From the cell containing the given text, extract its center point as (X, Y) coordinate. 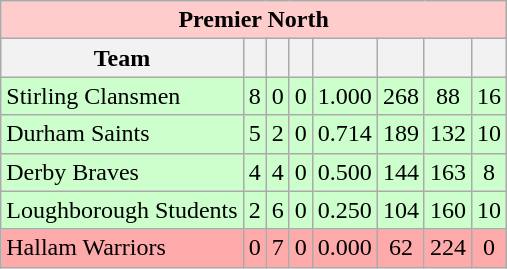
88 (448, 96)
0.250 (344, 210)
1.000 (344, 96)
Team (122, 58)
104 (400, 210)
6 (278, 210)
62 (400, 248)
0.000 (344, 248)
Hallam Warriors (122, 248)
16 (490, 96)
0.714 (344, 134)
Stirling Clansmen (122, 96)
224 (448, 248)
160 (448, 210)
Loughborough Students (122, 210)
189 (400, 134)
5 (254, 134)
Durham Saints (122, 134)
Premier North (254, 20)
268 (400, 96)
163 (448, 172)
144 (400, 172)
7 (278, 248)
132 (448, 134)
0.500 (344, 172)
Derby Braves (122, 172)
